Find where the given text appears and provide that cell's center as (X, Y) coordinate. 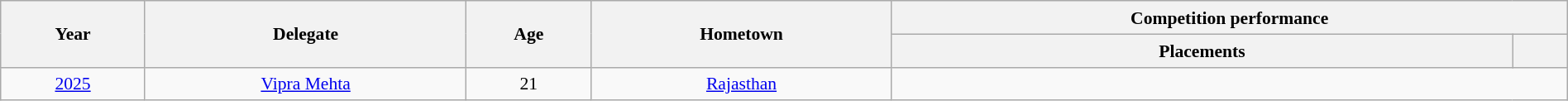
Competition performance (1229, 17)
Vipra Mehta (305, 84)
Placements (1202, 50)
Delegate (305, 34)
Rajasthan (741, 84)
Year (73, 34)
Hometown (741, 34)
2025 (73, 84)
21 (529, 84)
Age (529, 34)
